Provide the [X, Y] coordinate of the cell's center where the given text is located.  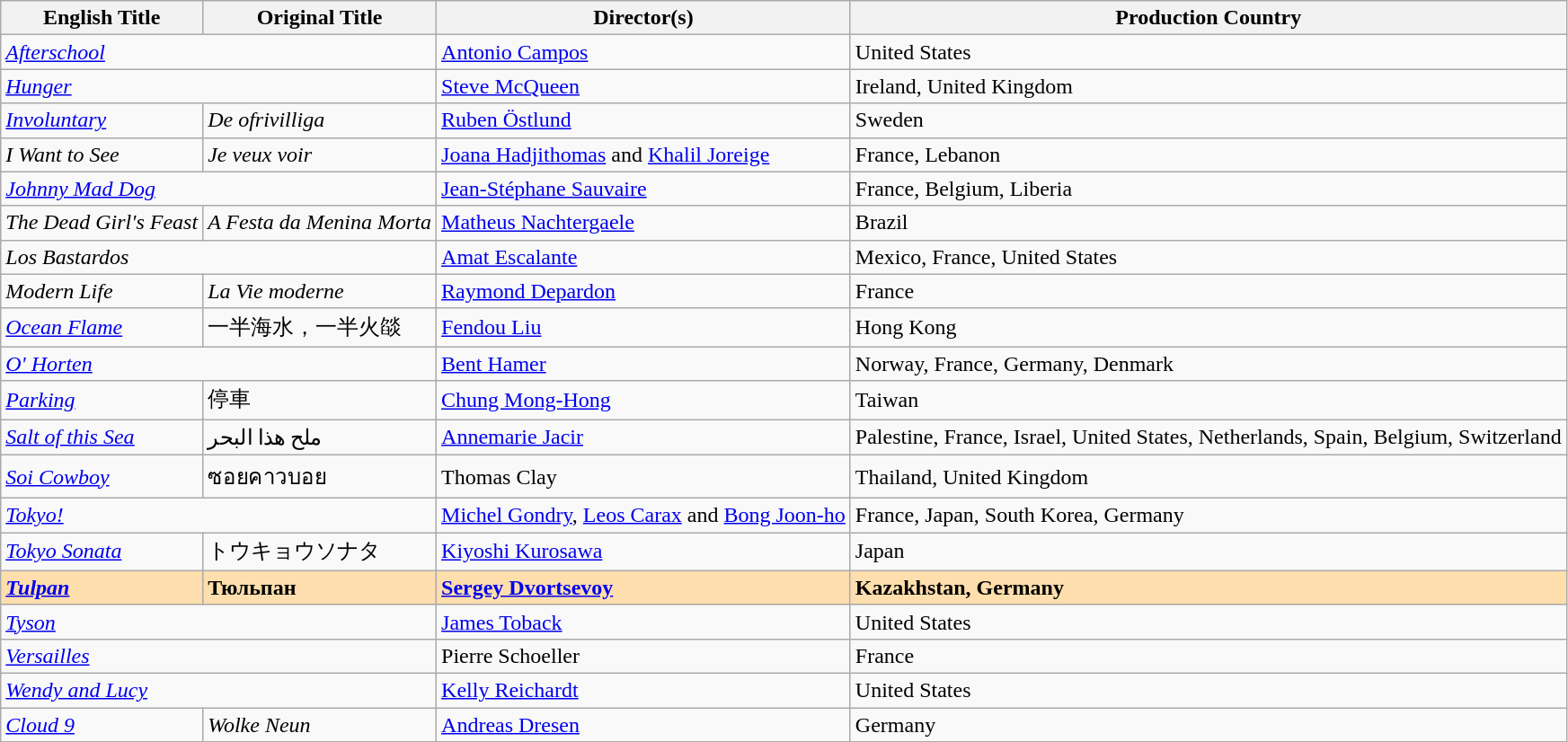
Tyson [219, 622]
France, Belgium, Liberia [1208, 189]
Tokyo! [219, 516]
Kazakhstan, Germany [1208, 587]
Sweden [1208, 120]
I Want to See [102, 155]
Matheus Nachtergaele [643, 223]
Chung Mong-Hong [643, 401]
Johnny Mad Dog [219, 189]
Тюльпан [320, 587]
Taiwan [1208, 401]
Production Country [1208, 18]
Hong Kong [1208, 327]
Afterschool [219, 52]
Palestine, France, Israel, United States, Netherlands, Spain, Belgium, Switzerland [1208, 437]
Bent Hamer [643, 364]
A Festa da Menina Morta [320, 223]
Versailles [219, 656]
Tokyo Sonata [102, 552]
Japan [1208, 552]
Director(s) [643, 18]
Michel Gondry, Leos Carax and Bong Joon-ho [643, 516]
Raymond Depardon [643, 291]
Cloud 9 [102, 725]
France, Lebanon [1208, 155]
Wendy and Lucy [219, 690]
Mexico, France, United States [1208, 257]
Hunger [219, 86]
Ocean Flame [102, 327]
Soi Cowboy [102, 476]
ملح هذا البحر [320, 437]
停車 [320, 401]
一半海水，一半火燄 [320, 327]
Salt of this Sea [102, 437]
Fendou Liu [643, 327]
Wolke Neun [320, 725]
Thomas Clay [643, 476]
Amat Escalante [643, 257]
La Vie moderne [320, 291]
Tulpan [102, 587]
De ofrivilliga [320, 120]
Los Bastardos [219, 257]
Kelly Reichardt [643, 690]
Original Title [320, 18]
Parking [102, 401]
France, Japan, South Korea, Germany [1208, 516]
Ruben Östlund [643, 120]
Sergey Dvortsevoy [643, 587]
Norway, France, Germany, Denmark [1208, 364]
Je veux voir [320, 155]
Joana Hadjithomas and Khalil Joreige [643, 155]
Brazil [1208, 223]
Andreas Dresen [643, 725]
Pierre Schoeller [643, 656]
Ireland, United Kingdom [1208, 86]
O' Horten [219, 364]
The Dead Girl's Feast [102, 223]
English Title [102, 18]
トウキョウソナタ [320, 552]
Modern Life [102, 291]
Antonio Campos [643, 52]
ซอยคาวบอย [320, 476]
Kiyoshi Kurosawa [643, 552]
Thailand, United Kingdom [1208, 476]
James Toback [643, 622]
Involuntary [102, 120]
Germany [1208, 725]
Jean-Stéphane Sauvaire [643, 189]
Annemarie Jacir [643, 437]
Steve McQueen [643, 86]
